Return [X, Y] of the center of cell containing provided text 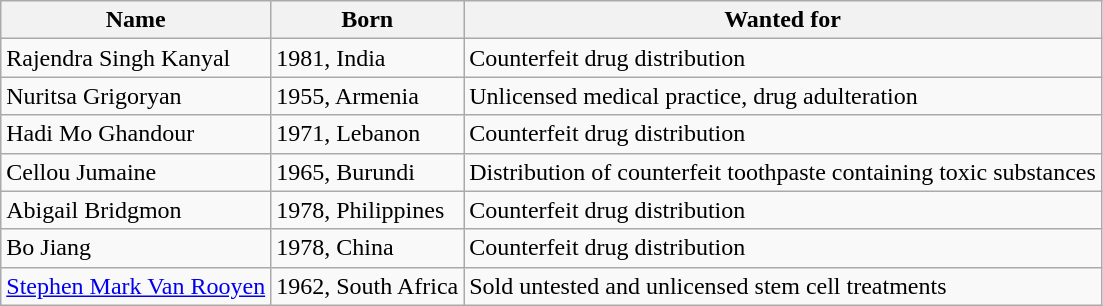
Stephen Mark Van Rooyen [136, 286]
Abigail Bridgmon [136, 210]
1978, China [368, 248]
1971, Lebanon [368, 134]
Wanted for [783, 20]
Rajendra Singh Kanyal [136, 58]
Cellou Jumaine [136, 172]
1981, India [368, 58]
Distribution of counterfeit toothpaste containing toxic substances [783, 172]
Sold untested and unlicensed stem cell treatments [783, 286]
Bo Jiang [136, 248]
1955, Armenia [368, 96]
Born [368, 20]
Hadi Mo Ghandour [136, 134]
1978, Philippines [368, 210]
Name [136, 20]
Unlicensed medical practice, drug adulteration [783, 96]
1965, Burundi [368, 172]
Nuritsa Grigoryan [136, 96]
1962, South Africa [368, 286]
